Identify which cell holds the provided text, then report its [X, Y] central coordinate. 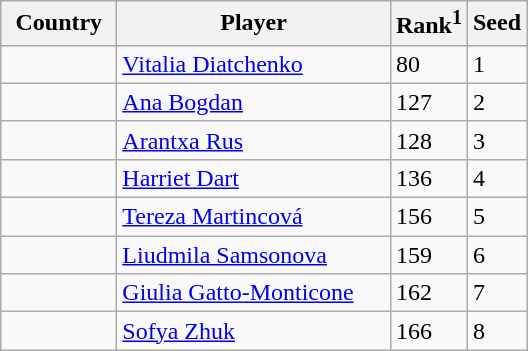
Country [59, 24]
8 [496, 331]
3 [496, 140]
5 [496, 217]
162 [428, 293]
159 [428, 255]
128 [428, 140]
127 [428, 102]
156 [428, 217]
Rank1 [428, 24]
Liudmila Samsonova [254, 255]
Seed [496, 24]
Player [254, 24]
136 [428, 178]
Tereza Martincová [254, 217]
2 [496, 102]
Vitalia Diatchenko [254, 64]
7 [496, 293]
4 [496, 178]
Ana Bogdan [254, 102]
Harriet Dart [254, 178]
Sofya Zhuk [254, 331]
6 [496, 255]
166 [428, 331]
1 [496, 64]
80 [428, 64]
Arantxa Rus [254, 140]
Giulia Gatto-Monticone [254, 293]
